Pinpoint the cell where the given text exists, returning its (X, Y) midpoint coordinate. 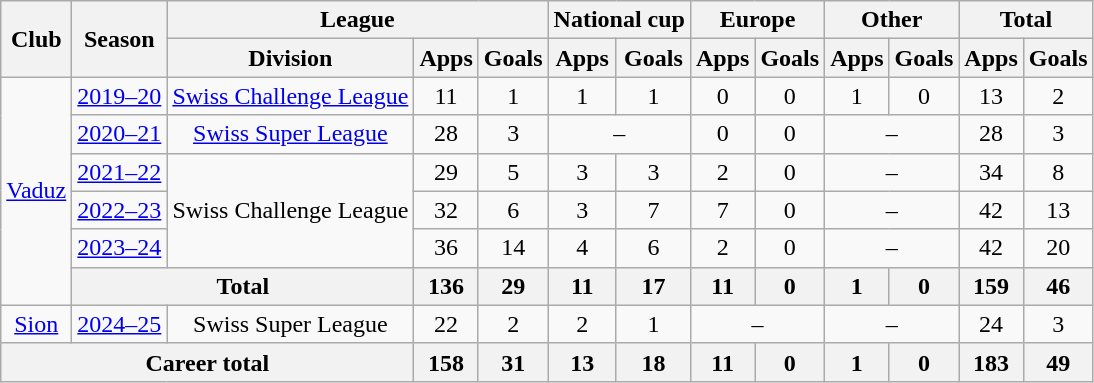
8 (1058, 172)
Career total (208, 362)
31 (513, 362)
49 (1058, 362)
Europe (757, 20)
2023–24 (120, 248)
20 (1058, 248)
36 (446, 248)
Sion (36, 324)
17 (653, 286)
158 (446, 362)
24 (991, 324)
2020–21 (120, 134)
2024–25 (120, 324)
183 (991, 362)
5 (513, 172)
Club (36, 39)
Season (120, 39)
32 (446, 210)
2021–22 (120, 172)
4 (582, 248)
159 (991, 286)
2019–20 (120, 96)
46 (1058, 286)
Division (290, 58)
Vaduz (36, 191)
National cup (619, 20)
2022–23 (120, 210)
34 (991, 172)
League (358, 20)
18 (653, 362)
136 (446, 286)
Other (892, 20)
14 (513, 248)
22 (446, 324)
